Provide the [x, y] coordinate of the cell's center where the given text is located.  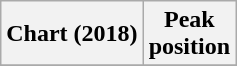
Peakposition [189, 34]
Chart (2018) [72, 34]
